Detect which cell encompasses the target text, then output its [x, y] center coordinate. 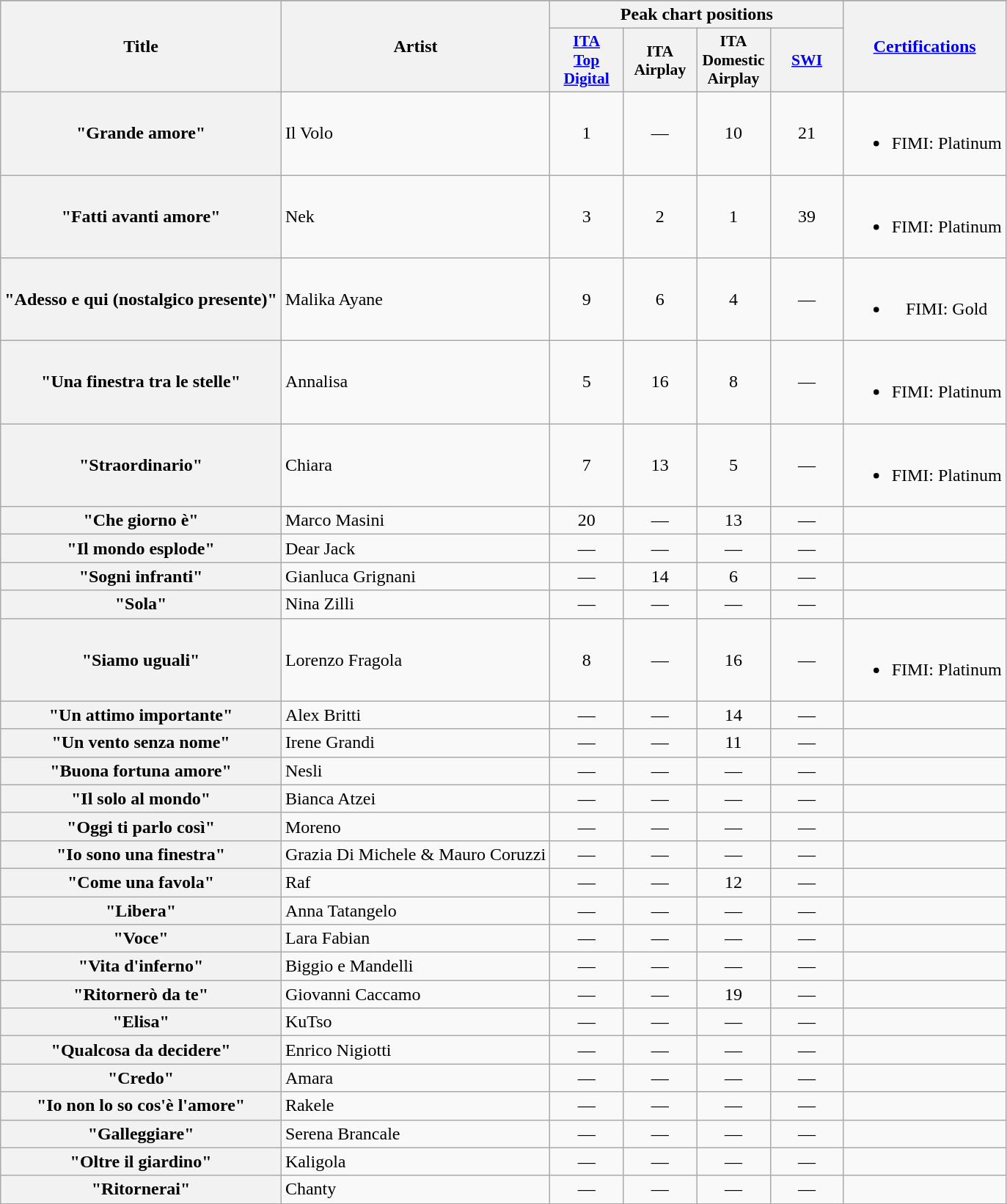
ITATopDigital [587, 60]
"Siamo uguali" [141, 660]
"Un attimo importante" [141, 715]
Artist [415, 47]
Amara [415, 1078]
"Oltre il giardino" [141, 1161]
Chanty [415, 1189]
19 [733, 994]
KuTso [415, 1022]
"Il solo al mondo" [141, 799]
"Adesso e qui (nostalgico presente)" [141, 299]
"Libera" [141, 910]
"Io sono una finestra" [141, 854]
"Sogni infranti" [141, 576]
Malika Ayane [415, 299]
"Elisa" [141, 1022]
"Ritornerò da te" [141, 994]
"Oggi ti parlo così" [141, 826]
Title [141, 47]
"Voce" [141, 939]
Il Volo [415, 133]
"Qualcosa da decidere" [141, 1050]
Raf [415, 882]
"Un vento senza nome" [141, 743]
"Straordinario" [141, 465]
"Sola" [141, 604]
Irene Grandi [415, 743]
Rakele [415, 1106]
Giovanni Caccamo [415, 994]
"Buona fortuna amore" [141, 771]
Peak chart positions [697, 15]
Nina Zilli [415, 604]
4 [733, 299]
2 [660, 216]
Dear Jack [415, 548]
11 [733, 743]
Anna Tatangelo [415, 910]
Gianluca Grignani [415, 576]
Marco Masini [415, 521]
3 [587, 216]
"Galleggiare" [141, 1134]
Enrico Nigiotti [415, 1050]
"Che giorno è" [141, 521]
Lara Fabian [415, 939]
Serena Brancale [415, 1134]
Chiara [415, 465]
"Vita d'inferno" [141, 966]
"Ritornerai" [141, 1189]
FIMI: Gold [924, 299]
"Grande amore" [141, 133]
21 [807, 133]
Nesli [415, 771]
"Io non lo so cos'è l'amore" [141, 1106]
"Fatti avanti amore" [141, 216]
Biggio e Mandelli [415, 966]
Lorenzo Fragola [415, 660]
Alex Britti [415, 715]
Grazia Di Michele & Mauro Coruzzi [415, 854]
Nek [415, 216]
20 [587, 521]
"Come una favola" [141, 882]
Annalisa [415, 383]
12 [733, 882]
"Il mondo esplode" [141, 548]
SWI [807, 60]
39 [807, 216]
Bianca Atzei [415, 799]
"Una finestra tra le stelle" [141, 383]
"Credo" [141, 1078]
ITAAirplay [660, 60]
Certifications [924, 47]
Kaligola [415, 1161]
10 [733, 133]
9 [587, 299]
7 [587, 465]
ITADomesticAirplay [733, 60]
Moreno [415, 826]
